Extract the [X, Y] coordinate from the center of the cell holding the provided text.  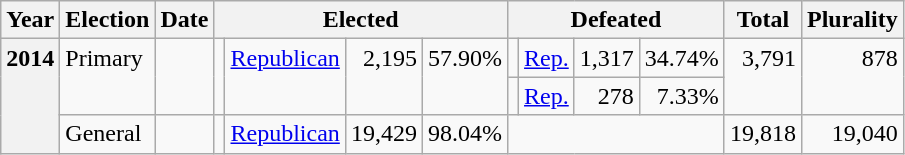
19,429 [384, 134]
878 [852, 77]
Total [762, 20]
3,791 [762, 77]
278 [606, 96]
Plurality [852, 20]
2014 [30, 96]
19,040 [852, 134]
Date [184, 20]
98.04% [464, 134]
Elected [361, 20]
34.74% [682, 58]
Defeated [616, 20]
2,195 [384, 77]
19,818 [762, 134]
57.90% [464, 77]
Primary [108, 77]
Year [30, 20]
1,317 [606, 58]
General [108, 134]
Election [108, 20]
7.33% [682, 96]
